Capture the cell that displays the provided text and extract its (x, y) central coordinate. 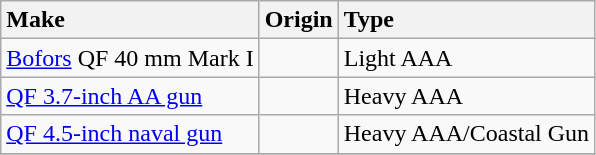
QF 3.7-inch AA gun (130, 96)
Light AAA (466, 58)
QF 4.5-inch naval gun (130, 134)
Origin (298, 20)
Type (466, 20)
Heavy AAA (466, 96)
Heavy AAA/Coastal Gun (466, 134)
Make (130, 20)
Bofors QF 40 mm Mark I (130, 58)
